Return [X, Y] of the center of cell containing provided text 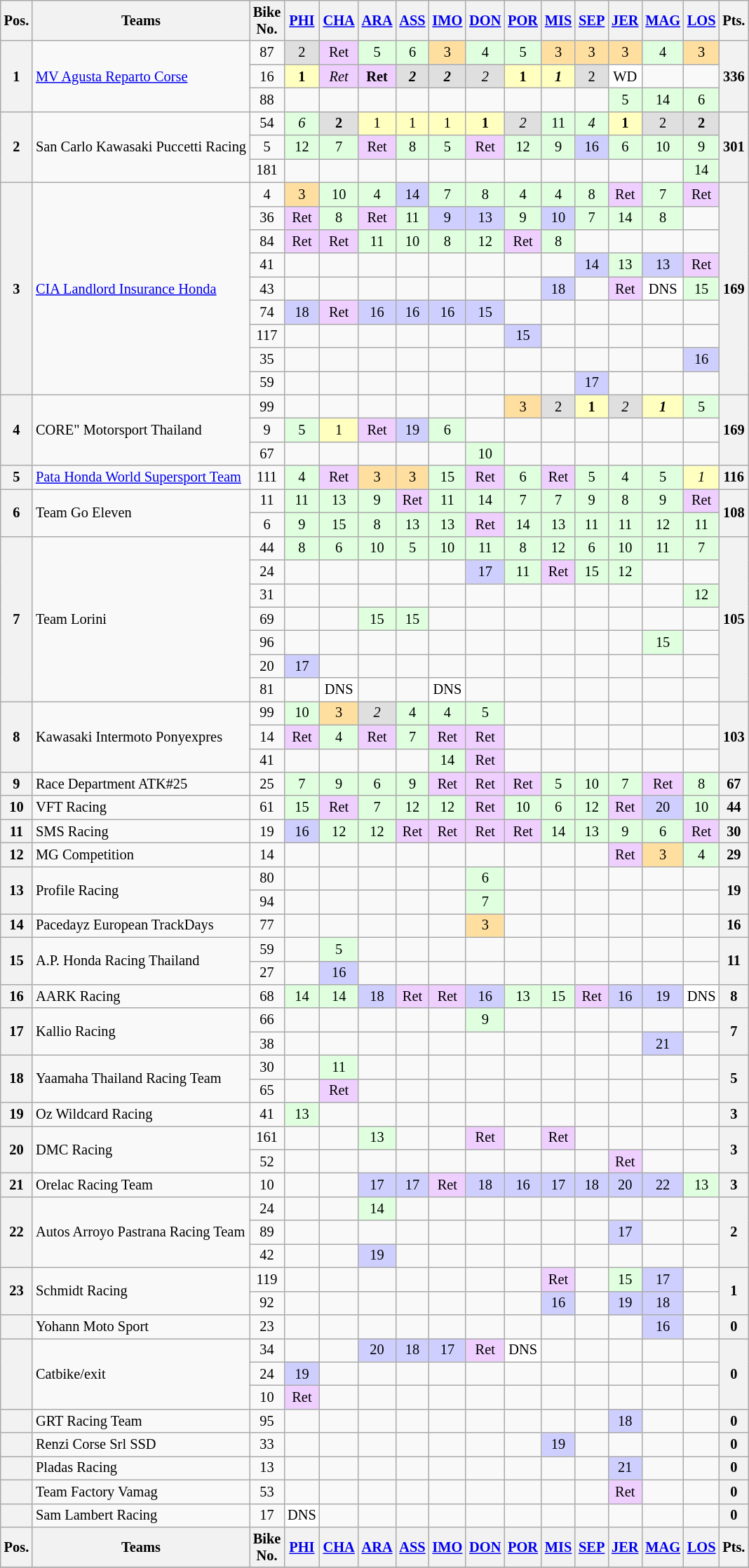
Kallio Racing [141, 1032]
33 [266, 1445]
65 [266, 1091]
Renzi Corse Srl SSD [141, 1445]
52 [266, 1161]
Oz Wildcard Racing [141, 1114]
Catbike/exit [141, 1374]
38 [266, 1044]
A.P. Honda Racing Thailand [141, 960]
96 [266, 642]
Orelac Racing Team [141, 1185]
VFT Racing [141, 807]
43 [266, 289]
Team Lorini [141, 619]
88 [266, 100]
SMS Racing [141, 831]
Schmidt Racing [141, 1291]
336 [734, 76]
54 [266, 123]
27 [266, 973]
MV Agusta Reparto Corse [141, 76]
36 [266, 218]
GRT Racing Team [141, 1421]
181 [266, 170]
74 [266, 312]
161 [266, 1138]
Pacedayz European TrackDays [141, 925]
105 [734, 619]
Profile Racing [141, 890]
29 [734, 854]
117 [266, 336]
53 [266, 1492]
34 [266, 1350]
San Carlo Kawasaki Puccetti Racing [141, 147]
111 [266, 477]
94 [266, 902]
119 [266, 1279]
Kawasaki Intermoto Ponyexpres [141, 736]
CIA Landlord Insurance Honda [141, 289]
42 [266, 1255]
WD [625, 76]
Race Department ATK#25 [141, 784]
69 [266, 619]
77 [266, 925]
80 [266, 878]
Autos Arroyo Pastrana Racing Team [141, 1232]
AARK Racing [141, 996]
Team Factory Vamag [141, 1492]
CORE" Motorsport Thailand [141, 430]
Pata Honda World Supersport Team [141, 477]
108 [734, 512]
35 [266, 360]
Yohann Moto Sport [141, 1326]
89 [266, 1232]
Team Go Eleven [141, 512]
Pladas Racing [141, 1468]
68 [266, 996]
95 [266, 1421]
301 [734, 147]
87 [266, 53]
Sam Lambert Racing [141, 1515]
61 [266, 807]
25 [266, 784]
DMC Racing [141, 1150]
103 [734, 736]
31 [266, 595]
MG Competition [141, 854]
81 [266, 690]
116 [734, 477]
92 [266, 1303]
84 [266, 241]
66 [266, 1020]
Yaamaha Thailand Racing Team [141, 1078]
